Determine the (X, Y) coordinate at the center of the cell enclosing the given text.  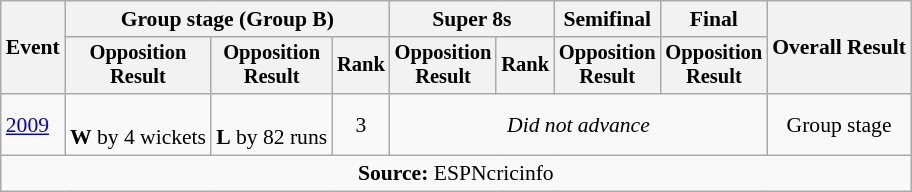
Group stage (839, 124)
L by 82 runs (272, 124)
3 (361, 124)
Overall Result (839, 48)
Semifinal (608, 19)
2009 (33, 124)
Final (714, 19)
Did not advance (578, 124)
Source: ESPNcricinfo (456, 174)
Super 8s (472, 19)
Group stage (Group B) (228, 19)
Event (33, 48)
W by 4 wickets (138, 124)
